Provide the (x, y) coordinate of the cell's center where the given text is located.  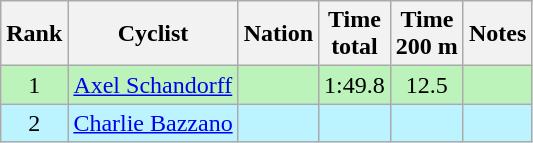
Time200 m (426, 34)
Notes (497, 34)
Rank (34, 34)
12.5 (426, 85)
1 (34, 85)
Axel Schandorff (153, 85)
Charlie Bazzano (153, 123)
1:49.8 (355, 85)
Cyclist (153, 34)
2 (34, 123)
Nation (278, 34)
Timetotal (355, 34)
